For the text-containing cell, return its midpoint in [x, y] coordinate format. 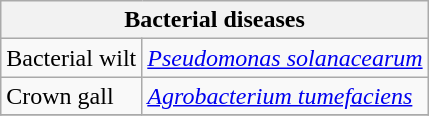
Crown gall [72, 96]
Pseudomonas solanacearum [285, 58]
Bacterial wilt [72, 58]
Agrobacterium tumefaciens [285, 96]
Bacterial diseases [214, 20]
